Search for the cell housing the specified text and yield its [X, Y] center coordinate. 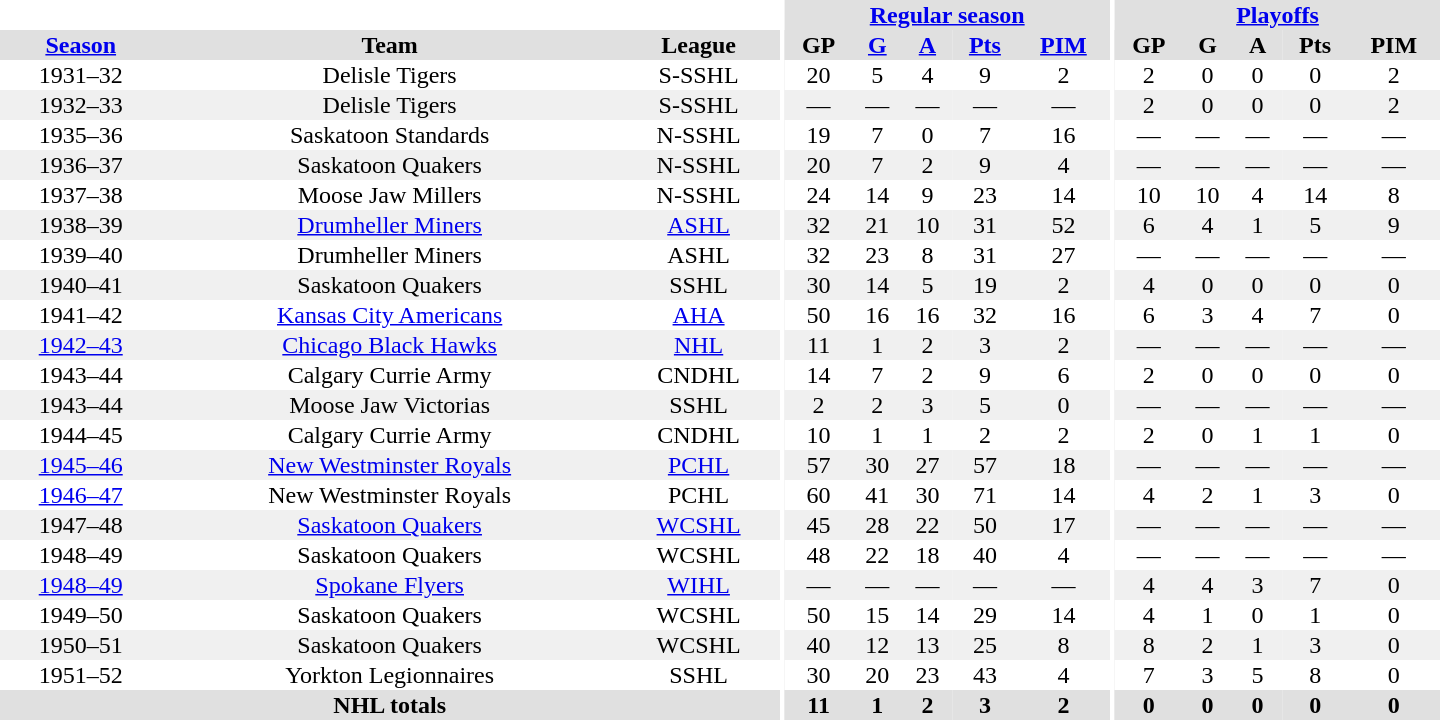
1944–45 [80, 435]
Chicago Black Hawks [389, 345]
1947–48 [80, 525]
1940–41 [80, 285]
1949–50 [80, 615]
71 [984, 495]
Saskatoon Standards [389, 135]
1950–51 [80, 645]
Team [389, 45]
1951–52 [80, 675]
1942–43 [80, 345]
1938–39 [80, 225]
Spokane Flyers [389, 585]
12 [877, 645]
1936–37 [80, 165]
1941–42 [80, 315]
60 [818, 495]
Regular season [948, 15]
48 [818, 555]
Yorkton Legionnaires [389, 675]
Playoffs [1278, 15]
NHL [698, 345]
15 [877, 615]
24 [818, 195]
1946–47 [80, 495]
1932–33 [80, 105]
29 [984, 615]
43 [984, 675]
WIHL [698, 585]
1945–46 [80, 465]
52 [1063, 225]
25 [984, 645]
AHA [698, 315]
13 [927, 645]
21 [877, 225]
45 [818, 525]
28 [877, 525]
League [698, 45]
Moose Jaw Victorias [389, 405]
1939–40 [80, 255]
41 [877, 495]
17 [1063, 525]
Kansas City Americans [389, 315]
1935–36 [80, 135]
Season [80, 45]
1937–38 [80, 195]
1931–32 [80, 75]
NHL totals [390, 705]
Moose Jaw Millers [389, 195]
